Search for the cell housing the specified text and yield its [X, Y] center coordinate. 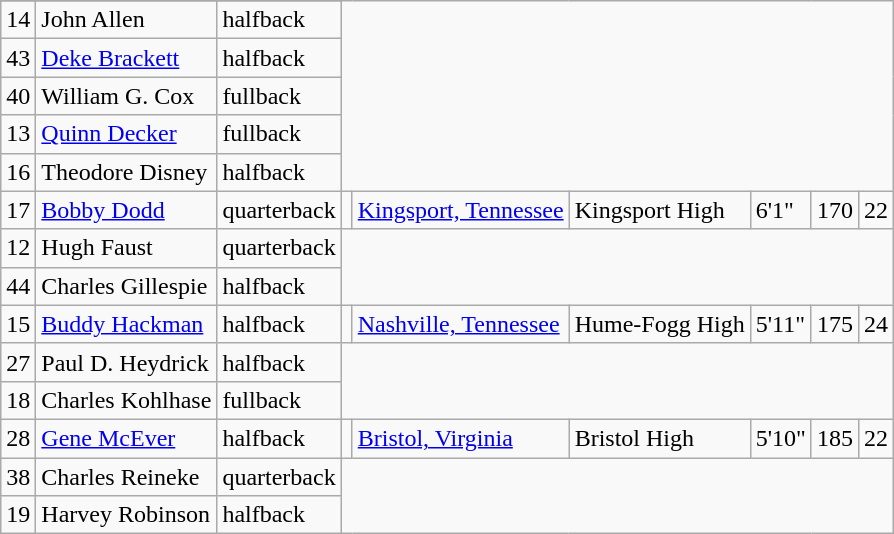
Hugh Faust [126, 248]
14 [18, 20]
17 [18, 210]
Nashville, Tennessee [460, 324]
18 [18, 400]
16 [18, 172]
27 [18, 362]
Deke Brackett [126, 58]
19 [18, 515]
Bobby Dodd [126, 210]
40 [18, 96]
13 [18, 134]
Kingsport, Tennessee [460, 210]
William G. Cox [126, 96]
Harvey Robinson [126, 515]
Quinn Decker [126, 134]
Charles Gillespie [126, 286]
Bristol, Virginia [460, 438]
Charles Reineke [126, 477]
Gene McEver [126, 438]
Bristol High [660, 438]
28 [18, 438]
5'10" [780, 438]
44 [18, 286]
6'1" [780, 210]
5'11" [780, 324]
Theodore Disney [126, 172]
15 [18, 324]
185 [834, 438]
Kingsport High [660, 210]
170 [834, 210]
24 [876, 324]
John Allen [126, 20]
Hume-Fogg High [660, 324]
12 [18, 248]
Buddy Hackman [126, 324]
38 [18, 477]
Charles Kohlhase [126, 400]
175 [834, 324]
43 [18, 58]
Paul D. Heydrick [126, 362]
